Scan for the cell matching the given text and deliver its [x, y] coordinate at center. 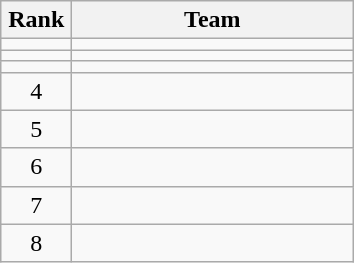
6 [36, 167]
Rank [36, 20]
4 [36, 91]
Team [212, 20]
5 [36, 129]
8 [36, 243]
7 [36, 205]
